Identify which cell holds the provided text, then report its (x, y) central coordinate. 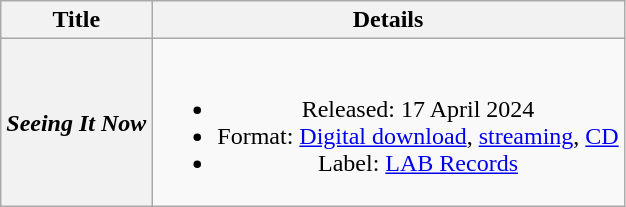
Released: 17 April 2024Format: Digital download, streaming, CDLabel: LAB Records (388, 122)
Title (76, 20)
Details (388, 20)
Seeing It Now (76, 122)
